For the text-containing cell, return its midpoint in [x, y] coordinate format. 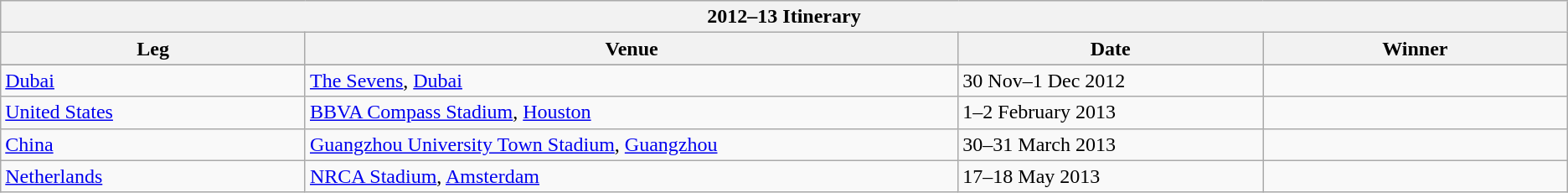
BBVA Compass Stadium, Houston [632, 112]
30–31 March 2013 [1111, 144]
1–2 February 2013 [1111, 112]
China [153, 144]
Guangzhou University Town Stadium, Guangzhou [632, 144]
2012–13 Itinerary [784, 17]
The Sevens, Dubai [632, 81]
Winner [1416, 49]
Date [1111, 49]
Dubai [153, 81]
NRCA Stadium, Amsterdam [632, 176]
30 Nov–1 Dec 2012 [1111, 81]
United States [153, 112]
Venue [632, 49]
17–18 May 2013 [1111, 176]
Leg [153, 49]
Netherlands [153, 176]
